Output the (x, y) coordinate of the center of the cell containing the given text.  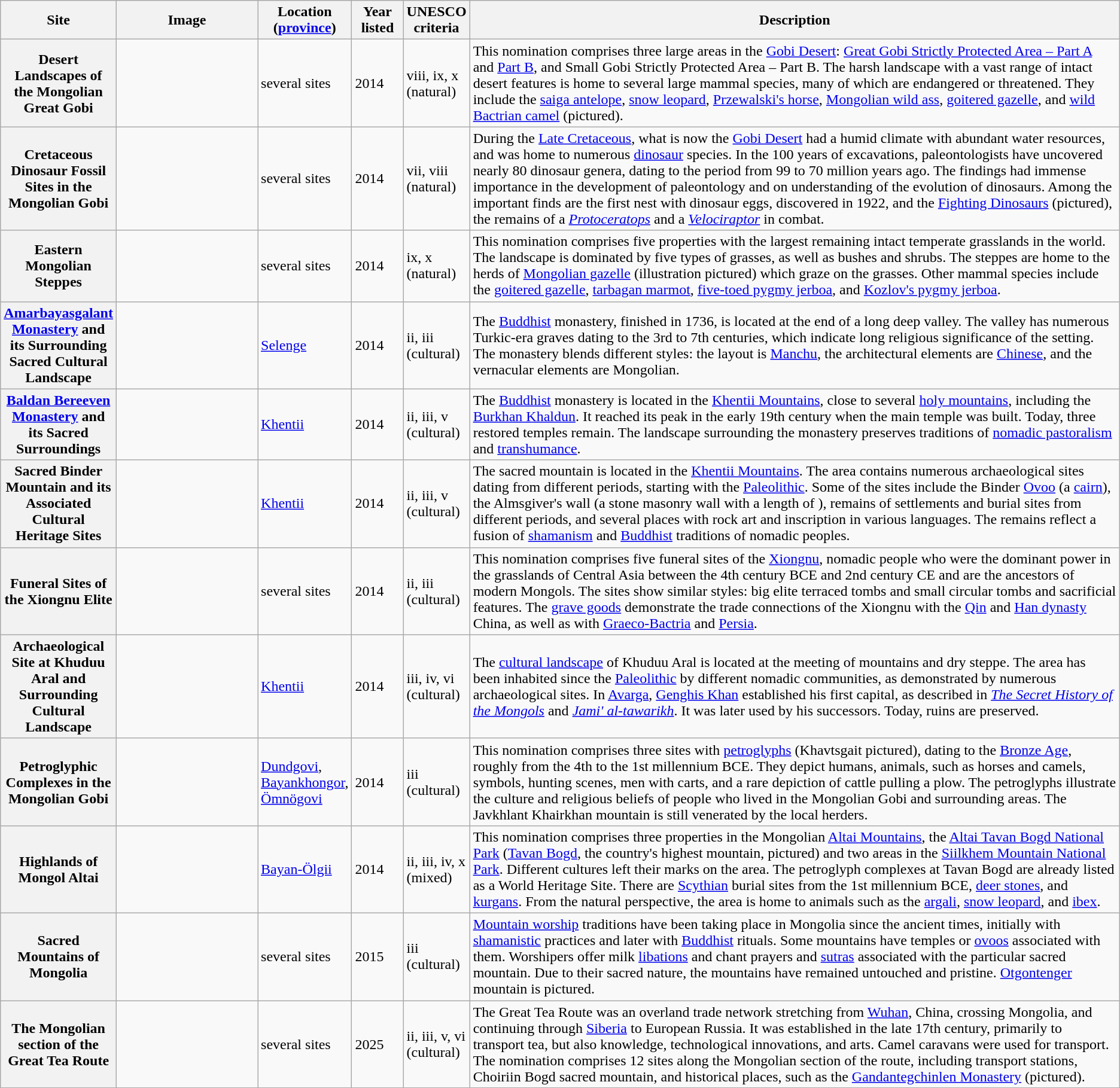
Sacred Mountains of Mongolia (59, 956)
Sacred Binder Mountain and its Associated Cultural Heritage Sites (59, 504)
Image (187, 20)
Eastern Mongolian Steppes (59, 266)
Site (59, 20)
Baldan Bereeven Monastery and its Sacred Surroundings (59, 425)
Petroglyphic Complexes in the Mongolian Gobi (59, 782)
Amarbayasgalant Monastery and its Surrounding Sacred Cultural Landscape (59, 345)
Year listed (378, 20)
UNESCO criteria (437, 20)
ii, iii, iv, x (mixed) (437, 869)
Selenge (305, 345)
viii, ix, x (natural) (437, 83)
Dundgovi, Bayankhongor, Ömnögovi (305, 782)
Funeral Sites of the Xiongnu Elite (59, 591)
iii, iv, vi (cultural) (437, 687)
vii, viii (natural) (437, 178)
Highlands of Mongol Altai (59, 869)
Description (795, 20)
2015 (378, 956)
The Mongolian section of the Great Tea Route (59, 1044)
ii, iii, v, vi (cultural) (437, 1044)
Location (province) (305, 20)
Desert Landscapes of the Mongolian Great Gobi (59, 83)
ix, x (natural) (437, 266)
Archaeological Site at Khuduu Aral and Surrounding Cultural Landscape (59, 687)
Cretaceous Dinosaur Fossil Sites in the Mongolian Gobi (59, 178)
2025 (378, 1044)
Bayan-Ölgii (305, 869)
